Locate the cell with the specified text and output its (X, Y) center coordinate. 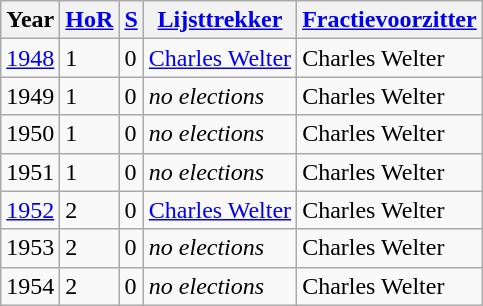
Lijsttrekker (220, 20)
Year (30, 20)
S (131, 20)
1951 (30, 172)
1953 (30, 248)
HoR (90, 20)
1948 (30, 58)
1952 (30, 210)
1954 (30, 286)
1950 (30, 134)
Fractievoorzitter (390, 20)
1949 (30, 96)
